Return the [x, y] coordinate for the center point of the cell that contains the specified text.  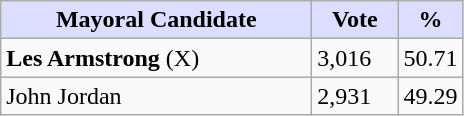
% [430, 20]
3,016 [355, 58]
2,931 [355, 96]
Mayoral Candidate [156, 20]
50.71 [430, 58]
Vote [355, 20]
Les Armstrong (X) [156, 58]
49.29 [430, 96]
John Jordan [156, 96]
